Detect which cell encompasses the target text, then output its [x, y] center coordinate. 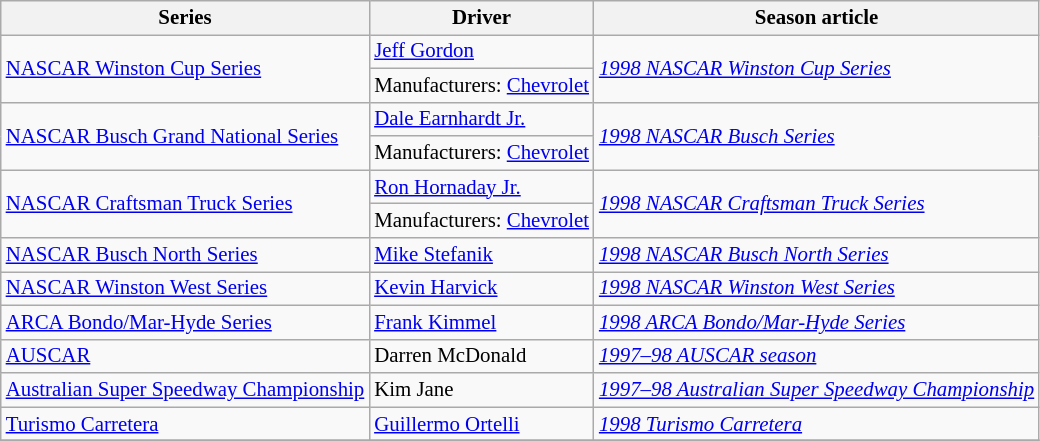
AUSCAR [185, 356]
Season article [816, 18]
Dale Earnhardt Jr. [482, 119]
Darren McDonald [482, 356]
Driver [482, 18]
Ron Hornaday Jr. [482, 187]
1998 Turismo Carretera [816, 424]
1998 NASCAR Busch North Series [816, 255]
Frank Kimmel [482, 322]
1997–98 Australian Super Speedway Championship [816, 390]
ARCA Bondo/Mar-Hyde Series [185, 322]
NASCAR Winston West Series [185, 288]
Kevin Harvick [482, 288]
Kim Jane [482, 390]
Turismo Carretera [185, 424]
1998 ARCA Bondo/Mar-Hyde Series [816, 322]
1998 NASCAR Craftsman Truck Series [816, 204]
Australian Super Speedway Championship [185, 390]
Series [185, 18]
Mike Stefanik [482, 255]
NASCAR Busch North Series [185, 255]
NASCAR Craftsman Truck Series [185, 204]
Jeff Gordon [482, 51]
1998 NASCAR Busch Series [816, 136]
NASCAR Winston Cup Series [185, 68]
1997–98 AUSCAR season [816, 356]
1998 NASCAR Winston Cup Series [816, 68]
1998 NASCAR Winston West Series [816, 288]
Guillermo Ortelli [482, 424]
NASCAR Busch Grand National Series [185, 136]
